Output the (X, Y) coordinate of the center of the cell containing the given text.  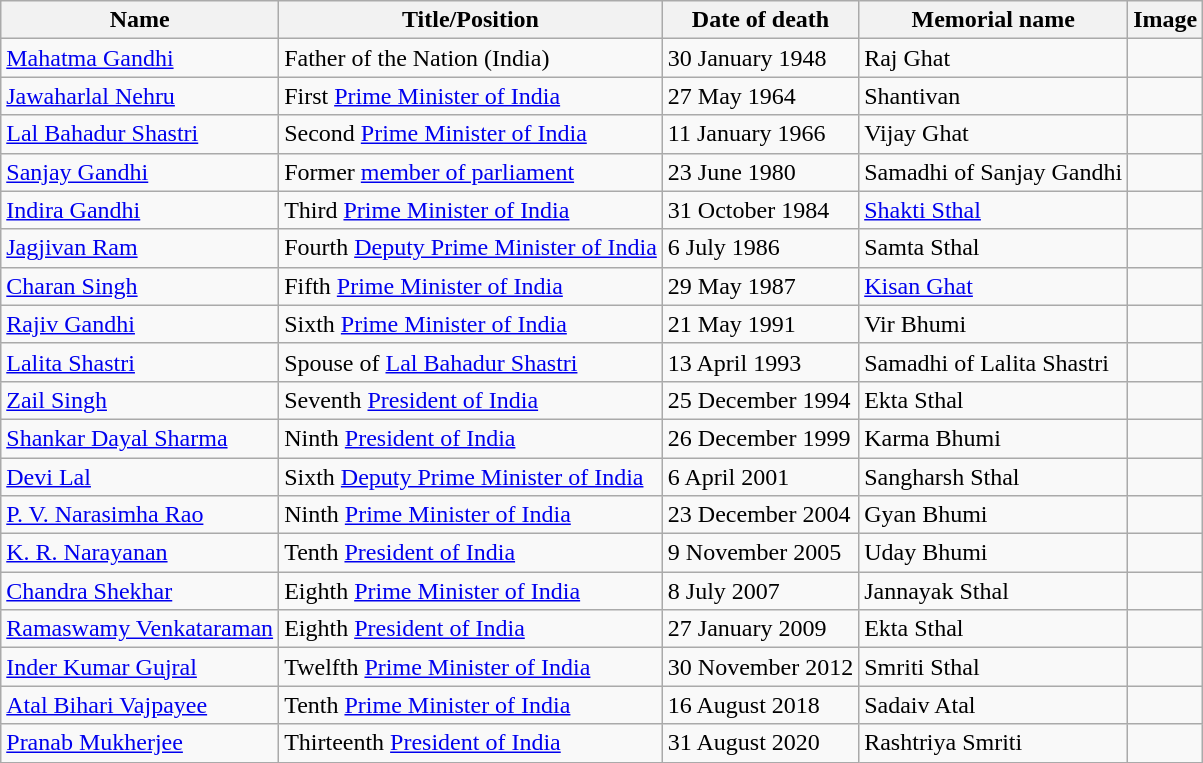
Lal Bahadur Shastri (140, 134)
Tenth Prime Minister of India (471, 705)
Kisan Ghat (994, 286)
Image (1166, 20)
Title/Position (471, 20)
Spouse of Lal Bahadur Shastri (471, 362)
Samta Sthal (994, 248)
Memorial name (994, 20)
Atal Bihari Vajpayee (140, 705)
23 June 1980 (760, 172)
K. R. Narayanan (140, 553)
29 May 1987 (760, 286)
Sanjay Gandhi (140, 172)
Lalita Shastri (140, 362)
13 April 1993 (760, 362)
Rashtriya Smriti (994, 743)
Twelfth Prime Minister of India (471, 667)
Date of death (760, 20)
23 December 2004 (760, 515)
Eighth Prime Minister of India (471, 591)
27 January 2009 (760, 629)
6 July 1986 (760, 248)
Indira Gandhi (140, 210)
P. V. Narasimha Rao (140, 515)
25 December 1994 (760, 400)
Shantivan (994, 96)
Shakti Sthal (994, 210)
Jannayak Sthal (994, 591)
27 May 1964 (760, 96)
First Prime Minister of India (471, 96)
Former member of parliament (471, 172)
Seventh President of India (471, 400)
Karma Bhumi (994, 438)
Vir Bhumi (994, 324)
Father of the Nation (India) (471, 58)
Vijay Ghat (994, 134)
Name (140, 20)
Pranab Mukherjee (140, 743)
Smriti Sthal (994, 667)
Ninth Prime Minister of India (471, 515)
Samadhi of Sanjay Gandhi (994, 172)
6 April 2001 (760, 477)
Tenth President of India (471, 553)
Sixth Deputy Prime Minister of India (471, 477)
Chandra Shekhar (140, 591)
Fourth Deputy Prime Minister of India (471, 248)
31 August 2020 (760, 743)
Second Prime Minister of India (471, 134)
30 November 2012 (760, 667)
Sixth Prime Minister of India (471, 324)
Jawaharlal Nehru (140, 96)
16 August 2018 (760, 705)
Devi Lal (140, 477)
Sadaiv Atal (994, 705)
Samadhi of Lalita Shastri (994, 362)
Shankar Dayal Sharma (140, 438)
Thirteenth President of India (471, 743)
30 January 1948 (760, 58)
Gyan Bhumi (994, 515)
31 October 1984 (760, 210)
26 December 1999 (760, 438)
Mahatma Gandhi (140, 58)
21 May 1991 (760, 324)
Charan Singh (140, 286)
Third Prime Minister of India (471, 210)
Rajiv Gandhi (140, 324)
8 July 2007 (760, 591)
Ninth President of India (471, 438)
Ramaswamy Venkataraman (140, 629)
11 January 1966 (760, 134)
Jagjivan Ram (140, 248)
Fifth Prime Minister of India (471, 286)
Eighth President of India (471, 629)
9 November 2005 (760, 553)
Raj Ghat (994, 58)
Zail Singh (140, 400)
Inder Kumar Gujral (140, 667)
Uday Bhumi (994, 553)
Sangharsh Sthal (994, 477)
